Search for the cell housing the specified text and yield its (X, Y) center coordinate. 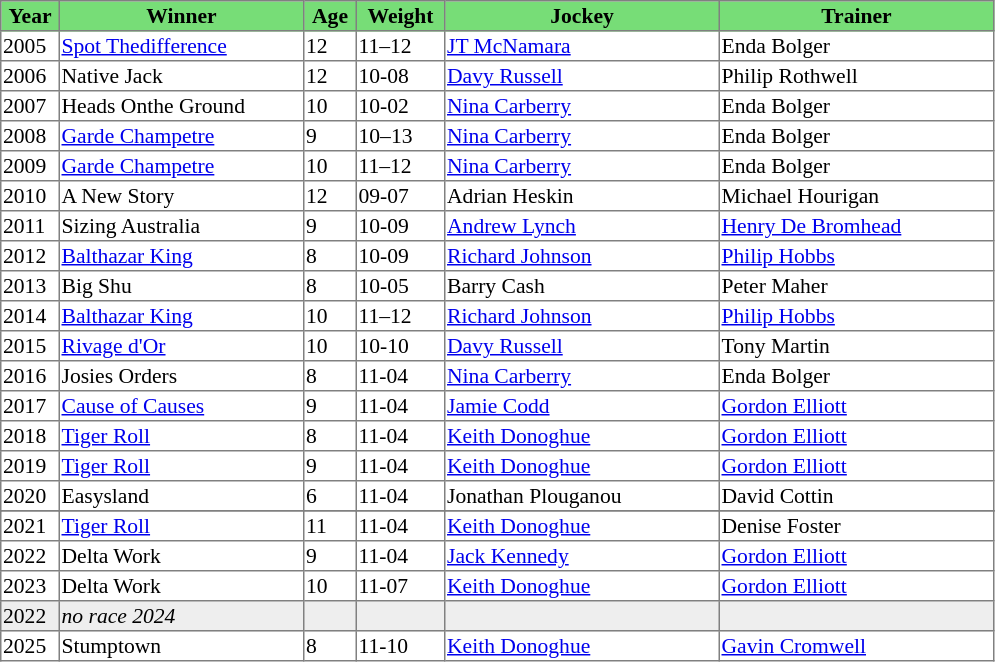
Easysland (181, 496)
Jamie Codd (582, 406)
Winner (181, 16)
Big Shu (181, 286)
2010 (30, 196)
Josies Orders (181, 376)
David Cottin (856, 496)
A New Story (181, 196)
2023 (30, 586)
2008 (30, 136)
2017 (30, 406)
11-10 (400, 646)
10-02 (400, 106)
2006 (30, 76)
Heads Onthe Ground (181, 106)
Rivage d'Or (181, 346)
10-08 (400, 76)
Peter Maher (856, 286)
11 (330, 526)
Weight (400, 16)
6 (330, 496)
Trainer (856, 16)
no race 2024 (181, 616)
Age (330, 16)
Cause of Causes (181, 406)
Gavin Cromwell (856, 646)
Jack Kennedy (582, 556)
Denise Foster (856, 526)
Adrian Heskin (582, 196)
11-07 (400, 586)
2007 (30, 106)
2016 (30, 376)
2021 (30, 526)
Spot Thedifference (181, 46)
Jockey (582, 16)
10-10 (400, 346)
2015 (30, 346)
2025 (30, 646)
2005 (30, 46)
10–13 (400, 136)
2018 (30, 436)
2012 (30, 256)
Michael Hourigan (856, 196)
2014 (30, 316)
Philip Rothwell (856, 76)
10-05 (400, 286)
Stumptown (181, 646)
Andrew Lynch (582, 226)
2011 (30, 226)
2019 (30, 466)
09-07 (400, 196)
2013 (30, 286)
Tony Martin (856, 346)
Barry Cash (582, 286)
JT McNamara (582, 46)
Year (30, 16)
Jonathan Plouganou (582, 496)
2009 (30, 166)
Henry De Bromhead (856, 226)
Native Jack (181, 76)
2020 (30, 496)
Sizing Australia (181, 226)
